Extract the [x, y] coordinate from the center of the cell holding the provided text.  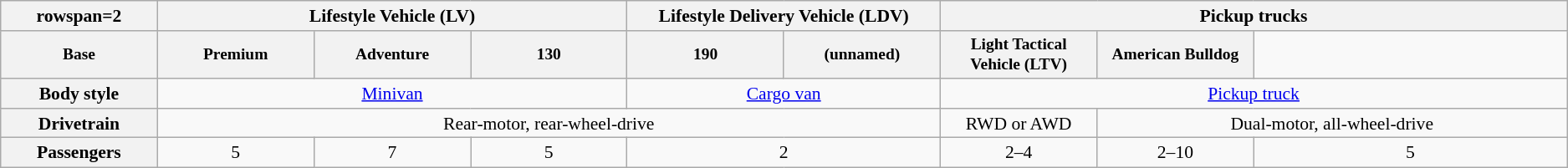
Lifestyle Vehicle (LV) [392, 16]
Drivetrain [79, 124]
130 [549, 55]
Body style [79, 94]
Lifestyle Delivery Vehicle (LDV) [784, 16]
Light Tactical Vehicle (LTV) [1019, 55]
American Bulldog [1176, 55]
Premium [236, 55]
2–4 [1019, 153]
2–10 [1176, 153]
Rear-motor, rear-wheel-drive [549, 124]
Base [79, 55]
2 [784, 153]
(unnamed) [861, 55]
rowspan=2 [79, 16]
RWD or AWD [1019, 124]
Adventure [391, 55]
7 [391, 153]
Cargo van [784, 94]
Pickup trucks [1253, 16]
190 [706, 55]
Minivan [392, 94]
Pickup truck [1253, 94]
Passengers [79, 153]
Dual-motor, all-wheel-drive [1332, 124]
